From the cell containing the given text, extract its center point as (X, Y) coordinate. 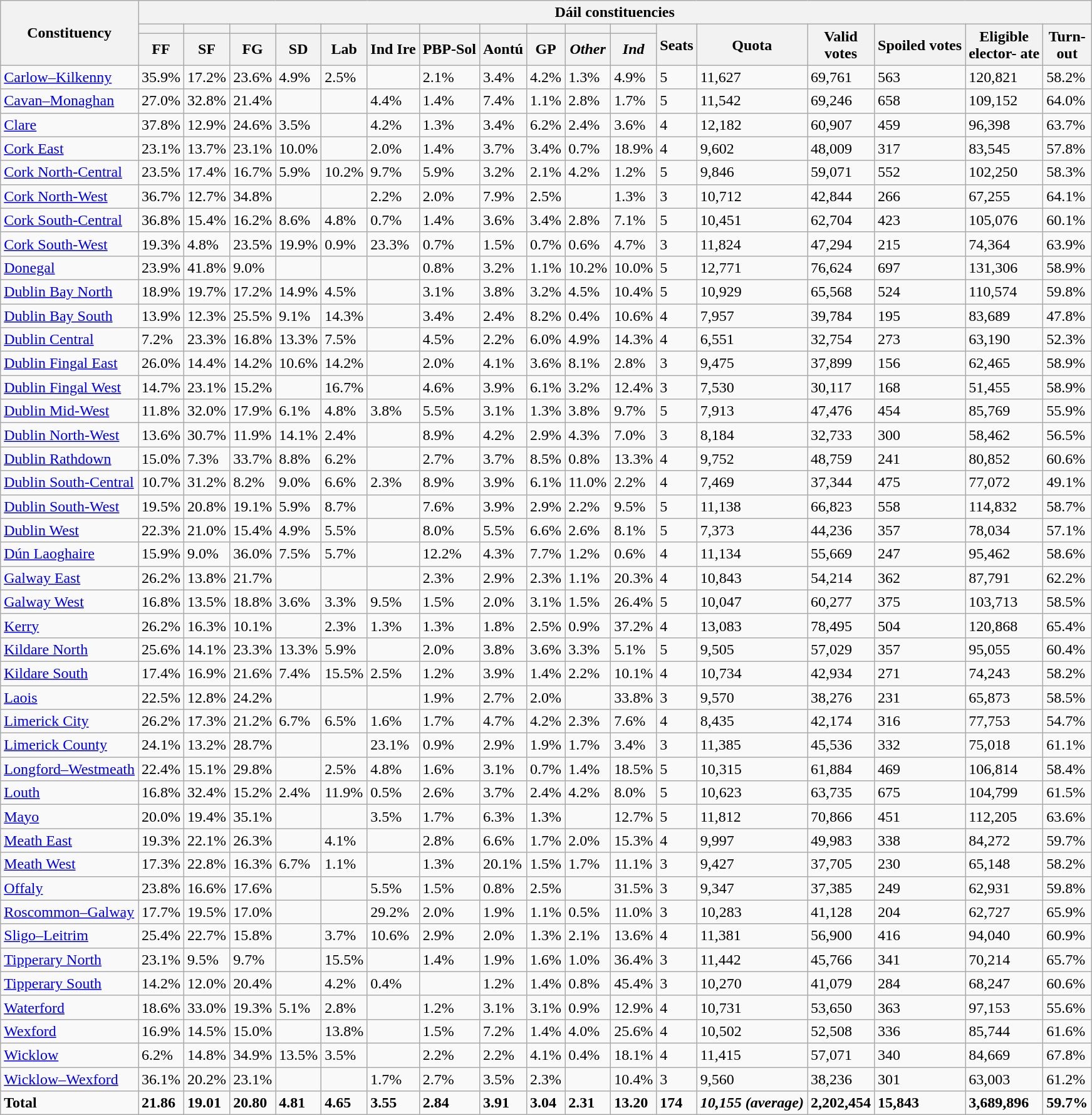
32,754 (841, 340)
4.81 (298, 1103)
13.9% (160, 315)
36.1% (160, 1079)
7,530 (752, 387)
475 (920, 483)
87,791 (1004, 578)
28.7% (253, 745)
69,246 (841, 101)
454 (920, 411)
Galway East (70, 578)
Kildare South (70, 673)
Other (588, 49)
36.4% (634, 960)
11,542 (752, 101)
10,451 (752, 220)
10,270 (752, 983)
96,398 (1004, 125)
7,469 (752, 483)
26.3% (253, 840)
Roscommon–Galway (70, 912)
Aontú (502, 49)
7,957 (752, 315)
23.8% (160, 888)
17.0% (253, 912)
57.8% (1068, 149)
Dublin Central (70, 340)
20.3% (634, 578)
55.9% (1068, 411)
22.4% (160, 769)
247 (920, 554)
14.4% (207, 364)
7.9% (502, 196)
22.3% (160, 530)
62,931 (1004, 888)
Cork South-West (70, 244)
16.2% (253, 220)
120,868 (1004, 626)
10,734 (752, 673)
Constituency (70, 33)
Dún Laoghaire (70, 554)
64.1% (1068, 196)
301 (920, 1079)
3.04 (546, 1103)
15.8% (253, 936)
24.1% (160, 745)
58.6% (1068, 554)
10,315 (752, 769)
45,536 (841, 745)
63.7% (1068, 125)
Louth (70, 793)
8,435 (752, 721)
12.4% (634, 387)
114,832 (1004, 506)
284 (920, 983)
3.91 (502, 1103)
11.1% (634, 864)
22.8% (207, 864)
Meath West (70, 864)
24.6% (253, 125)
316 (920, 721)
168 (920, 387)
20.8% (207, 506)
552 (920, 172)
563 (920, 77)
32.8% (207, 101)
9,846 (752, 172)
451 (920, 817)
57,029 (841, 649)
FF (160, 49)
53,650 (841, 1007)
459 (920, 125)
18.6% (160, 1007)
11,824 (752, 244)
70,214 (1004, 960)
1.0% (588, 960)
22.7% (207, 936)
23.6% (253, 77)
17.6% (253, 888)
8.7% (345, 506)
1.8% (502, 626)
4.0% (588, 1031)
14.9% (298, 291)
Dublin Fingal West (70, 387)
69,761 (841, 77)
Dublin Bay North (70, 291)
27.0% (160, 101)
Quota (752, 45)
19.1% (253, 506)
Wicklow (70, 1055)
Galway West (70, 602)
13.7% (207, 149)
174 (677, 1103)
29.8% (253, 769)
Seats (677, 45)
84,669 (1004, 1055)
66,823 (841, 506)
469 (920, 769)
15.9% (160, 554)
34.8% (253, 196)
9,505 (752, 649)
9,997 (752, 840)
85,744 (1004, 1031)
9,427 (752, 864)
2.31 (588, 1103)
62,704 (841, 220)
338 (920, 840)
11,385 (752, 745)
44,236 (841, 530)
241 (920, 459)
PBP-Sol (449, 49)
12.8% (207, 698)
10,502 (752, 1031)
78,495 (841, 626)
54.7% (1068, 721)
83,545 (1004, 149)
38,236 (841, 1079)
104,799 (1004, 793)
65,873 (1004, 698)
6.5% (345, 721)
266 (920, 196)
204 (920, 912)
9.1% (298, 315)
64.0% (1068, 101)
3.55 (393, 1103)
31.5% (634, 888)
41,079 (841, 983)
80,852 (1004, 459)
273 (920, 340)
Meath East (70, 840)
Total (70, 1103)
45.4% (634, 983)
110,574 (1004, 291)
Clare (70, 125)
61,884 (841, 769)
230 (920, 864)
34.9% (253, 1055)
77,072 (1004, 483)
47.8% (1068, 315)
10,731 (752, 1007)
60,277 (841, 602)
271 (920, 673)
37.2% (634, 626)
697 (920, 268)
33.0% (207, 1007)
32.4% (207, 793)
14.8% (207, 1055)
7.3% (207, 459)
11,381 (752, 936)
22.5% (160, 698)
77,753 (1004, 721)
524 (920, 291)
42,174 (841, 721)
35.1% (253, 817)
Cork South-Central (70, 220)
9,560 (752, 1079)
9,475 (752, 364)
Donegal (70, 268)
102,250 (1004, 172)
10,929 (752, 291)
57,071 (841, 1055)
12.0% (207, 983)
Dublin Fingal East (70, 364)
10,843 (752, 578)
SF (207, 49)
363 (920, 1007)
61.6% (1068, 1031)
112,205 (1004, 817)
52,508 (841, 1031)
6.0% (546, 340)
37,899 (841, 364)
36.8% (160, 220)
29.2% (393, 912)
10.7% (160, 483)
Dublin Rathdown (70, 459)
76,624 (841, 268)
41,128 (841, 912)
103,713 (1004, 602)
37.8% (160, 125)
Dublin Bay South (70, 315)
8.8% (298, 459)
504 (920, 626)
32.0% (207, 411)
60.9% (1068, 936)
23.9% (160, 268)
24.2% (253, 698)
63.9% (1068, 244)
60,907 (841, 125)
8,184 (752, 435)
Kildare North (70, 649)
Limerick County (70, 745)
11,415 (752, 1055)
2,202,454 (841, 1103)
61.1% (1068, 745)
Laois (70, 698)
12.3% (207, 315)
65,568 (841, 291)
13.20 (634, 1103)
Spoiled votes (920, 45)
8.6% (298, 220)
17.7% (160, 912)
65.4% (1068, 626)
21.0% (207, 530)
56.5% (1068, 435)
336 (920, 1031)
61.5% (1068, 793)
22.1% (207, 840)
8.5% (546, 459)
37,705 (841, 864)
62.2% (1068, 578)
85,769 (1004, 411)
21.4% (253, 101)
10,712 (752, 196)
42,934 (841, 673)
Carlow–Kilkenny (70, 77)
51,455 (1004, 387)
11,812 (752, 817)
61.2% (1068, 1079)
19.9% (298, 244)
6.3% (502, 817)
75,018 (1004, 745)
332 (920, 745)
Kerry (70, 626)
95,055 (1004, 649)
375 (920, 602)
95,462 (1004, 554)
63,190 (1004, 340)
9,752 (752, 459)
62,465 (1004, 364)
249 (920, 888)
20.1% (502, 864)
Eligibleelector- ate (1004, 45)
26.4% (634, 602)
10,047 (752, 602)
416 (920, 936)
12,182 (752, 125)
63,735 (841, 793)
49,983 (841, 840)
11,627 (752, 77)
36.7% (160, 196)
38,276 (841, 698)
341 (920, 960)
56,900 (841, 936)
33.7% (253, 459)
68,247 (1004, 983)
55,669 (841, 554)
58,462 (1004, 435)
11,442 (752, 960)
57.1% (1068, 530)
Turn-out (1068, 45)
Cork North-Central (70, 172)
20.0% (160, 817)
Wexford (70, 1031)
20.2% (207, 1079)
195 (920, 315)
Dublin Mid-West (70, 411)
Dublin South-Central (70, 483)
13.2% (207, 745)
63,003 (1004, 1079)
106,814 (1004, 769)
55.6% (1068, 1007)
12,771 (752, 268)
52.3% (1068, 340)
20.80 (253, 1103)
9,602 (752, 149)
675 (920, 793)
Wicklow–Wexford (70, 1079)
7.0% (634, 435)
GP (546, 49)
31.2% (207, 483)
19.4% (207, 817)
Lab (345, 49)
83,689 (1004, 315)
Mayo (70, 817)
7,373 (752, 530)
39,784 (841, 315)
59,071 (841, 172)
Ind Ire (393, 49)
Ind (634, 49)
18.8% (253, 602)
17.9% (253, 411)
48,009 (841, 149)
7.7% (546, 554)
18.5% (634, 769)
30.7% (207, 435)
Cork East (70, 149)
156 (920, 364)
14.5% (207, 1031)
48,759 (841, 459)
19.7% (207, 291)
15.3% (634, 840)
Tipperary North (70, 960)
37,385 (841, 888)
15.1% (207, 769)
18.1% (634, 1055)
32,733 (841, 435)
4.4% (393, 101)
74,243 (1004, 673)
105,076 (1004, 220)
423 (920, 220)
300 (920, 435)
58.4% (1068, 769)
Dáil constituencies (614, 13)
317 (920, 149)
Dublin North-West (70, 435)
58.3% (1068, 172)
19.01 (207, 1103)
97,153 (1004, 1007)
340 (920, 1055)
5.7% (345, 554)
41.8% (207, 268)
12.2% (449, 554)
Longford–Westmeath (70, 769)
7,913 (752, 411)
30,117 (841, 387)
36.0% (253, 554)
42,844 (841, 196)
47,476 (841, 411)
120,821 (1004, 77)
33.8% (634, 698)
15,843 (920, 1103)
558 (920, 506)
2.84 (449, 1103)
58.7% (1068, 506)
16.6% (207, 888)
4.65 (345, 1103)
65,148 (1004, 864)
35.9% (160, 77)
11,134 (752, 554)
65.9% (1068, 912)
4.6% (449, 387)
70,866 (841, 817)
231 (920, 698)
60.1% (1068, 220)
37,344 (841, 483)
47,294 (841, 244)
13,083 (752, 626)
11,138 (752, 506)
74,364 (1004, 244)
Dublin West (70, 530)
63.6% (1068, 817)
62,727 (1004, 912)
26.0% (160, 364)
FG (253, 49)
9,347 (752, 888)
21.7% (253, 578)
45,766 (841, 960)
49.1% (1068, 483)
54,214 (841, 578)
10,283 (752, 912)
10,155 (average) (752, 1103)
9,570 (752, 698)
67.8% (1068, 1055)
Validvotes (841, 45)
20.4% (253, 983)
65.7% (1068, 960)
94,040 (1004, 936)
21.86 (160, 1103)
Offaly (70, 888)
7.1% (634, 220)
60.4% (1068, 649)
84,272 (1004, 840)
Limerick City (70, 721)
Sligo–Leitrim (70, 936)
10,623 (752, 793)
Tipperary South (70, 983)
25.5% (253, 315)
3,689,896 (1004, 1103)
109,152 (1004, 101)
215 (920, 244)
SD (298, 49)
11.8% (160, 411)
21.6% (253, 673)
362 (920, 578)
14.7% (160, 387)
Cork North-West (70, 196)
Cavan–Monaghan (70, 101)
6,551 (752, 340)
131,306 (1004, 268)
658 (920, 101)
67,255 (1004, 196)
Dublin South-West (70, 506)
21.2% (253, 721)
25.4% (160, 936)
78,034 (1004, 530)
Waterford (70, 1007)
